Determine the [x, y] coordinate at the center of the cell enclosing the given text.  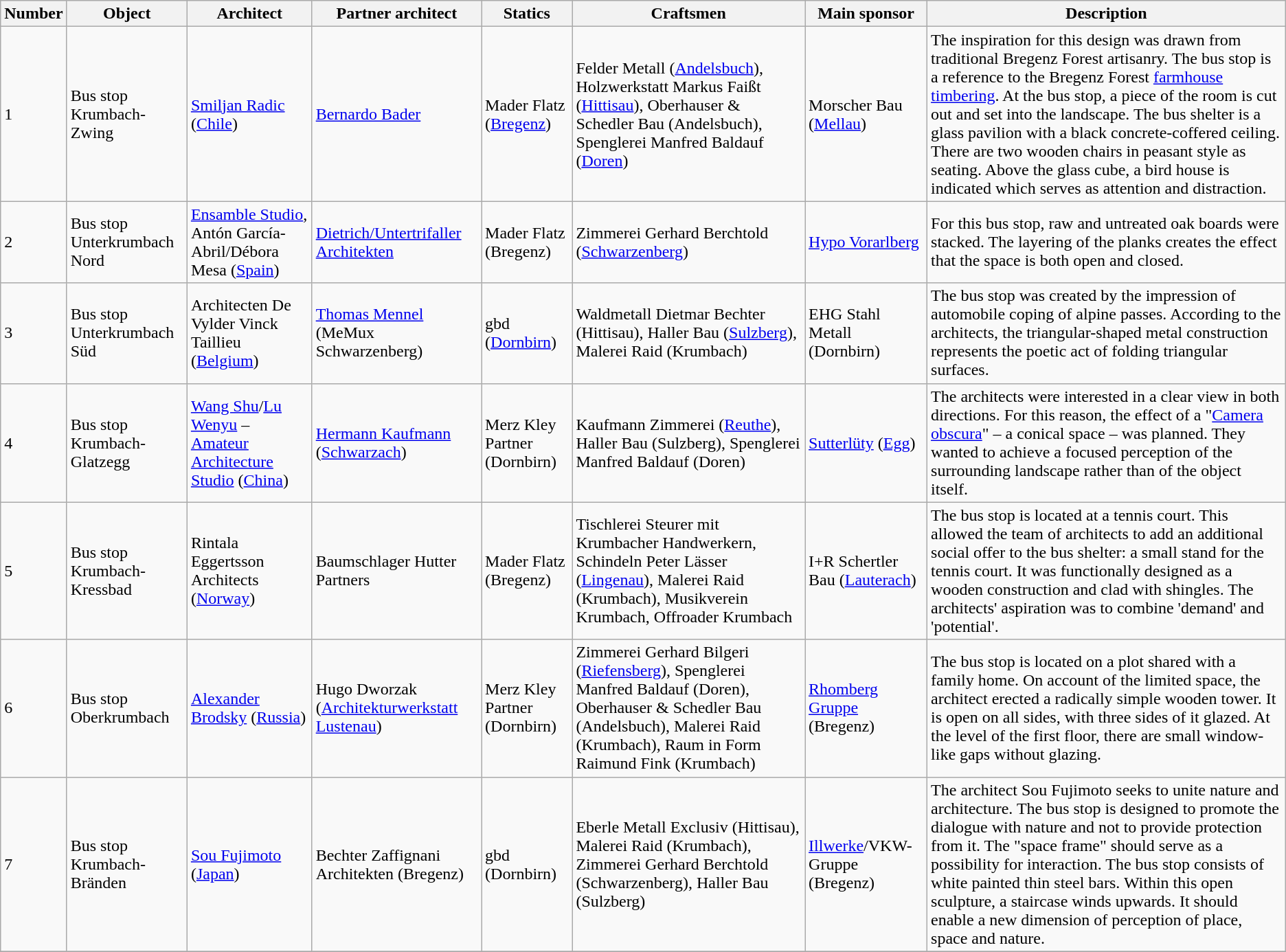
Description [1107, 14]
Eberle Metall Exclusiv (Hittisau), Malerei Raid (Krumbach), Zimmerei Gerhard Berchtold (Schwarzenberg), Haller Bau (Sulzberg) [688, 864]
I+R Schertler Bau (Lauterach) [866, 571]
Ensamble Studio, Antón García-Abril/Débora Mesa (Spain) [249, 242]
4 [34, 442]
Bus stop Oberkrumbach [126, 708]
3 [34, 333]
Partner architect [396, 14]
Craftsmen [688, 14]
1 [34, 114]
Sou Fujimoto (Japan) [249, 864]
Felder Metall (Andelsbuch), Holzwerkstatt Markus Faißt (Hittisau), Oberhauser & Schedler Bau (Andelsbuch), Spenglerei Manfred Baldauf (Doren) [688, 114]
6 [34, 708]
Alexander Brodsky (Russia) [249, 708]
Bus stop Unterkrumbach Nord [126, 242]
Morscher Bau (Mellau) [866, 114]
Rintala Eggertsson Architects (Norway) [249, 571]
2 [34, 242]
Zimmerei Gerhard Berchtold (Schwarzenberg) [688, 242]
Bus stop Unterkrumbach Süd [126, 333]
Bernardo Bader [396, 114]
Smiljan Radic (Chile) [249, 114]
Kaufmann Zimmerei (Reuthe), Haller Bau (Sulzberg), Spenglerei Manfred Baldauf (Doren) [688, 442]
Bus stop Krumbach-Zwing [126, 114]
For this bus stop, raw and untreated oak boards were stacked. The layering of the planks creates the effect that the space is both open and closed. [1107, 242]
Waldmetall Dietmar Bechter (Hittisau), Haller Bau (Sulzberg), Malerei Raid (Krumbach) [688, 333]
Rhomberg Gruppe (Bregenz) [866, 708]
Thomas Mennel (MeMux Schwarzenberg) [396, 333]
Architecten De Vylder Vinck Taillieu (Belgium) [249, 333]
Statics [527, 14]
EHG Stahl Metall (Dornbirn) [866, 333]
Main sponsor [866, 14]
Hugo Dworzak (Architekturwerkstatt Lustenau) [396, 708]
Dietrich/Untertrifaller Architekten [396, 242]
Bus stop Krumbach-Glatzegg [126, 442]
7 [34, 864]
Illwerke/VKW-Gruppe (Bregenz) [866, 864]
Bus stop Krumbach-Bränden [126, 864]
Number [34, 14]
Bus stop Krumbach-Kressbad [126, 571]
5 [34, 571]
Tischlerei Steurer mit Krumbacher Handwerkern, Schindeln Peter Lässer (Lingenau), Malerei Raid (Krumbach), Musikverein Krumbach, Offroader Krumbach [688, 571]
Sutterlüty (Egg) [866, 442]
Bechter Zaffignani Architekten (Bregenz) [396, 864]
Wang Shu/Lu Wenyu – Amateur Architecture Studio (China) [249, 442]
Baumschlager Hutter Partners [396, 571]
Hypo Vorarlberg [866, 242]
Architect [249, 14]
Hermann Kaufmann (Schwarzach) [396, 442]
Object [126, 14]
